Identify which cell holds the provided text, then report its (x, y) central coordinate. 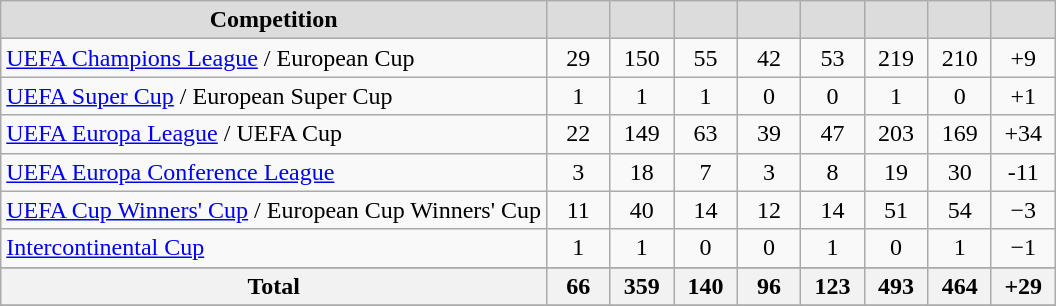
40 (642, 210)
123 (833, 286)
140 (706, 286)
219 (896, 58)
+9 (1023, 58)
51 (896, 210)
+1 (1023, 96)
UEFA Super Cup / European Super Cup (274, 96)
30 (960, 172)
203 (896, 134)
149 (642, 134)
464 (960, 286)
169 (960, 134)
493 (896, 286)
63 (706, 134)
42 (769, 58)
-11 (1023, 172)
Competition (274, 20)
Total (274, 286)
29 (579, 58)
−1 (1023, 248)
22 (579, 134)
+34 (1023, 134)
11 (579, 210)
359 (642, 286)
19 (896, 172)
UEFA Europa Conference League (274, 172)
47 (833, 134)
UEFA Champions League / European Cup (274, 58)
UEFA Cup Winners' Cup / European Cup Winners' Cup (274, 210)
53 (833, 58)
8 (833, 172)
96 (769, 286)
18 (642, 172)
66 (579, 286)
7 (706, 172)
UEFA Europa League / UEFA Cup (274, 134)
150 (642, 58)
210 (960, 58)
Intercontinental Cup (274, 248)
39 (769, 134)
12 (769, 210)
−3 (1023, 210)
55 (706, 58)
54 (960, 210)
+29 (1023, 286)
